Locate the cell with the specified text and output its (X, Y) center coordinate. 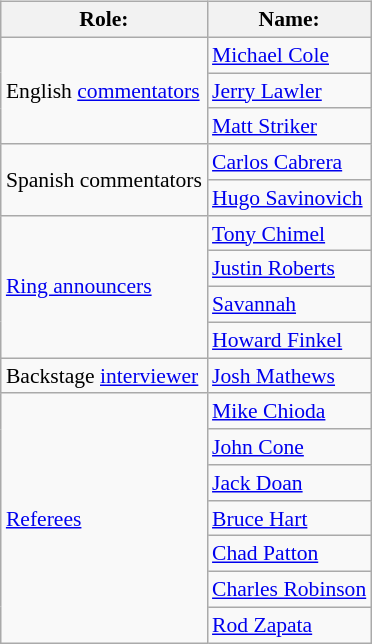
Jack Doan (289, 483)
Savannah (289, 305)
Referees (104, 518)
Justin Roberts (289, 269)
Spanish commentators (104, 180)
Mike Chioda (289, 411)
Tony Chimel (289, 233)
Role: (104, 20)
Charles Robinson (289, 590)
Michael Cole (289, 55)
Ring announcers (104, 286)
Jerry Lawler (289, 91)
English commentators (104, 90)
John Cone (289, 447)
Carlos Cabrera (289, 162)
Rod Zapata (289, 625)
Backstage interviewer (104, 376)
Name: (289, 20)
Bruce Hart (289, 518)
Matt Striker (289, 126)
Josh Mathews (289, 376)
Hugo Savinovich (289, 198)
Chad Patton (289, 554)
Howard Finkel (289, 340)
